Return the (x, y) coordinate for the center point of the cell that contains the specified text.  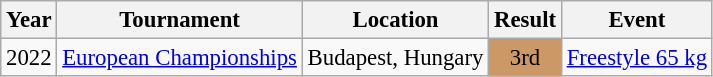
2022 (29, 58)
Year (29, 20)
Freestyle 65 kg (636, 58)
3rd (526, 58)
Tournament (180, 20)
Budapest, Hungary (395, 58)
Location (395, 20)
European Championships (180, 58)
Event (636, 20)
Result (526, 20)
